Return the (X, Y) coordinate for the center point of the cell that contains the specified text.  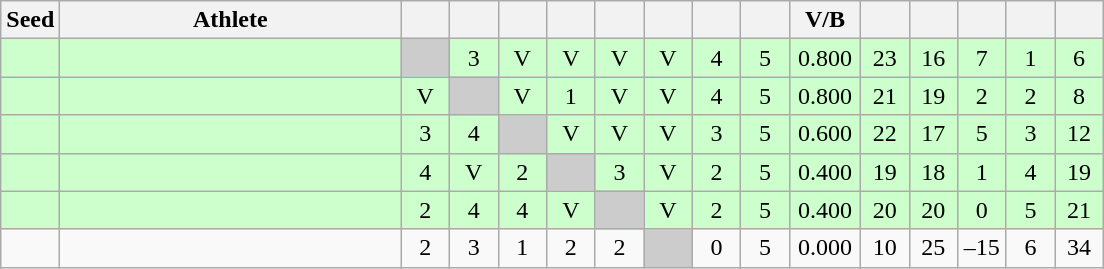
Seed (30, 20)
16 (934, 58)
17 (934, 134)
7 (982, 58)
34 (1080, 248)
23 (884, 58)
25 (934, 248)
12 (1080, 134)
10 (884, 248)
22 (884, 134)
0.000 (824, 248)
V/B (824, 20)
Athlete (230, 20)
0.600 (824, 134)
18 (934, 172)
–15 (982, 248)
8 (1080, 96)
